Detect which cell encompasses the target text, then output its [X, Y] center coordinate. 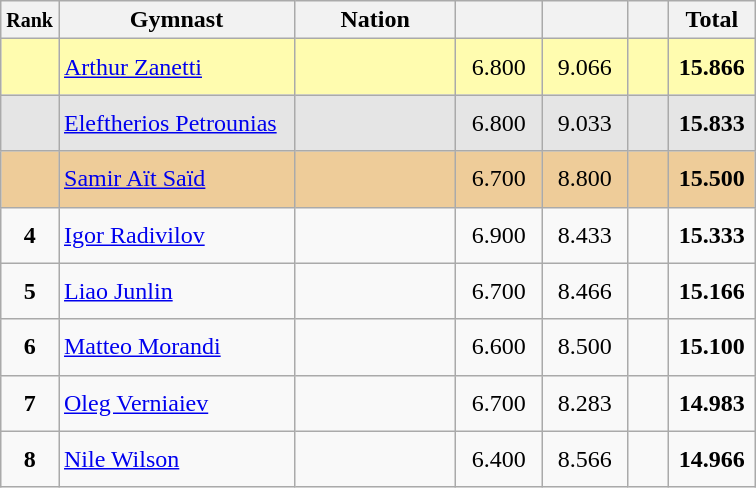
8.566 [585, 459]
8.283 [585, 403]
Matteo Morandi [176, 347]
15.100 [712, 347]
Nation [376, 20]
15.866 [712, 67]
9.066 [585, 67]
Rank [30, 20]
8.500 [585, 347]
15.166 [712, 291]
15.333 [712, 235]
15.833 [712, 123]
Nile Wilson [176, 459]
6 [30, 347]
Samir Aït Saïd [176, 179]
Gymnast [176, 20]
4 [30, 235]
8.433 [585, 235]
8 [30, 459]
Eleftherios Petrounias [176, 123]
8.800 [585, 179]
Arthur Zanetti [176, 67]
6.600 [499, 347]
Liao Junlin [176, 291]
14.966 [712, 459]
8.466 [585, 291]
15.500 [712, 179]
6.400 [499, 459]
Oleg Verniaiev [176, 403]
14.983 [712, 403]
Total [712, 20]
Igor Radivilov [176, 235]
6.900 [499, 235]
7 [30, 403]
9.033 [585, 123]
5 [30, 291]
